Find where the given text appears and provide that cell's center as [X, Y] coordinate. 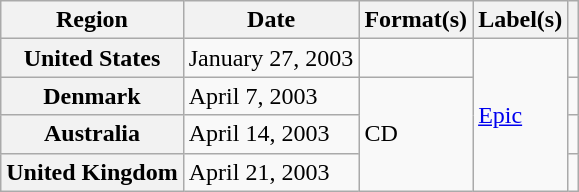
Epic [520, 115]
January 27, 2003 [271, 58]
April 21, 2003 [271, 172]
Format(s) [416, 20]
United States [92, 58]
Australia [92, 134]
Label(s) [520, 20]
April 7, 2003 [271, 96]
April 14, 2003 [271, 134]
CD [416, 134]
United Kingdom [92, 172]
Denmark [92, 96]
Region [92, 20]
Date [271, 20]
